Determine the [x, y] coordinate at the center of the cell enclosing the given text.  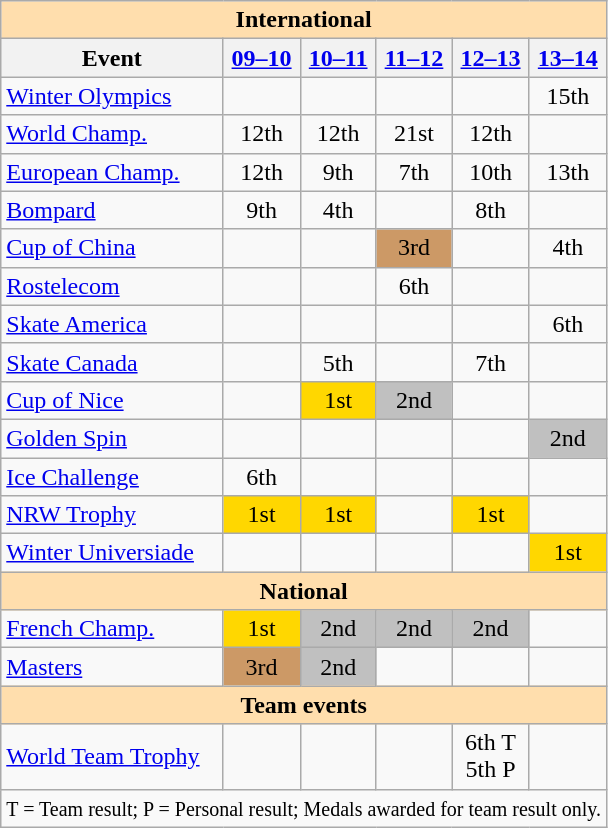
Winter Olympics [112, 96]
8th [490, 210]
10th [490, 172]
NRW Trophy [112, 515]
Skate Canada [112, 362]
13th [568, 172]
World Team Trophy [112, 756]
Golden Spin [112, 438]
09–10 [262, 58]
Bompard [112, 210]
5th [338, 362]
International [304, 20]
Cup of China [112, 248]
11–12 [414, 58]
French Champ. [112, 629]
13–14 [568, 58]
Team events [304, 705]
Masters [112, 667]
6th T 5th P [490, 756]
T = Team result; P = Personal result; Medals awarded for team result only. [304, 808]
World Champ. [112, 134]
Ice Challenge [112, 477]
Winter Universiade [112, 553]
10–11 [338, 58]
21st [414, 134]
Rostelecom [112, 286]
European Champ. [112, 172]
Event [112, 58]
15th [568, 96]
12–13 [490, 58]
Skate America [112, 324]
National [304, 591]
Cup of Nice [112, 400]
